Extract the (X, Y) coordinate from the center of the cell holding the provided text.  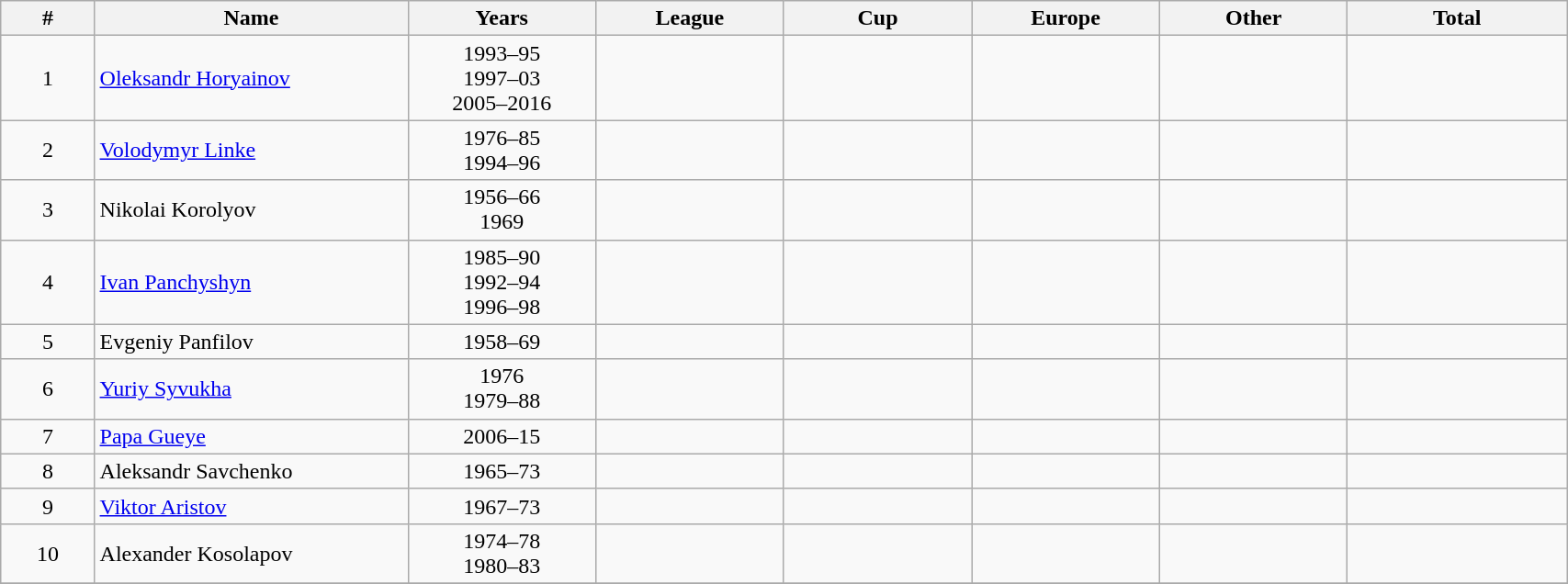
2006–15 (502, 436)
Alexander Kosolapov (252, 553)
Total (1457, 18)
1993–951997–032005–2016 (502, 78)
Other (1253, 18)
10 (48, 553)
1956–661969 (502, 209)
1958–69 (502, 342)
Years (502, 18)
Europe (1066, 18)
8 (48, 471)
5 (48, 342)
Aleksandr Savchenko (252, 471)
Papa Gueye (252, 436)
# (48, 18)
3 (48, 209)
2 (48, 151)
9 (48, 506)
1 (48, 78)
Oleksandr Horyainov (252, 78)
Viktor Aristov (252, 506)
Volodymyr Linke (252, 151)
4 (48, 282)
Evgeniy Panfilov (252, 342)
1985–901992–941996–98 (502, 282)
Yuriy Syvukha (252, 389)
1974–781980–83 (502, 553)
Cup (878, 18)
Name (252, 18)
7 (48, 436)
League (691, 18)
1965–73 (502, 471)
19761979–88 (502, 389)
Ivan Panchyshyn (252, 282)
6 (48, 389)
Nikolai Korolyov (252, 209)
1976–851994–96 (502, 151)
1967–73 (502, 506)
